Return [X, Y] of the center of cell containing provided text 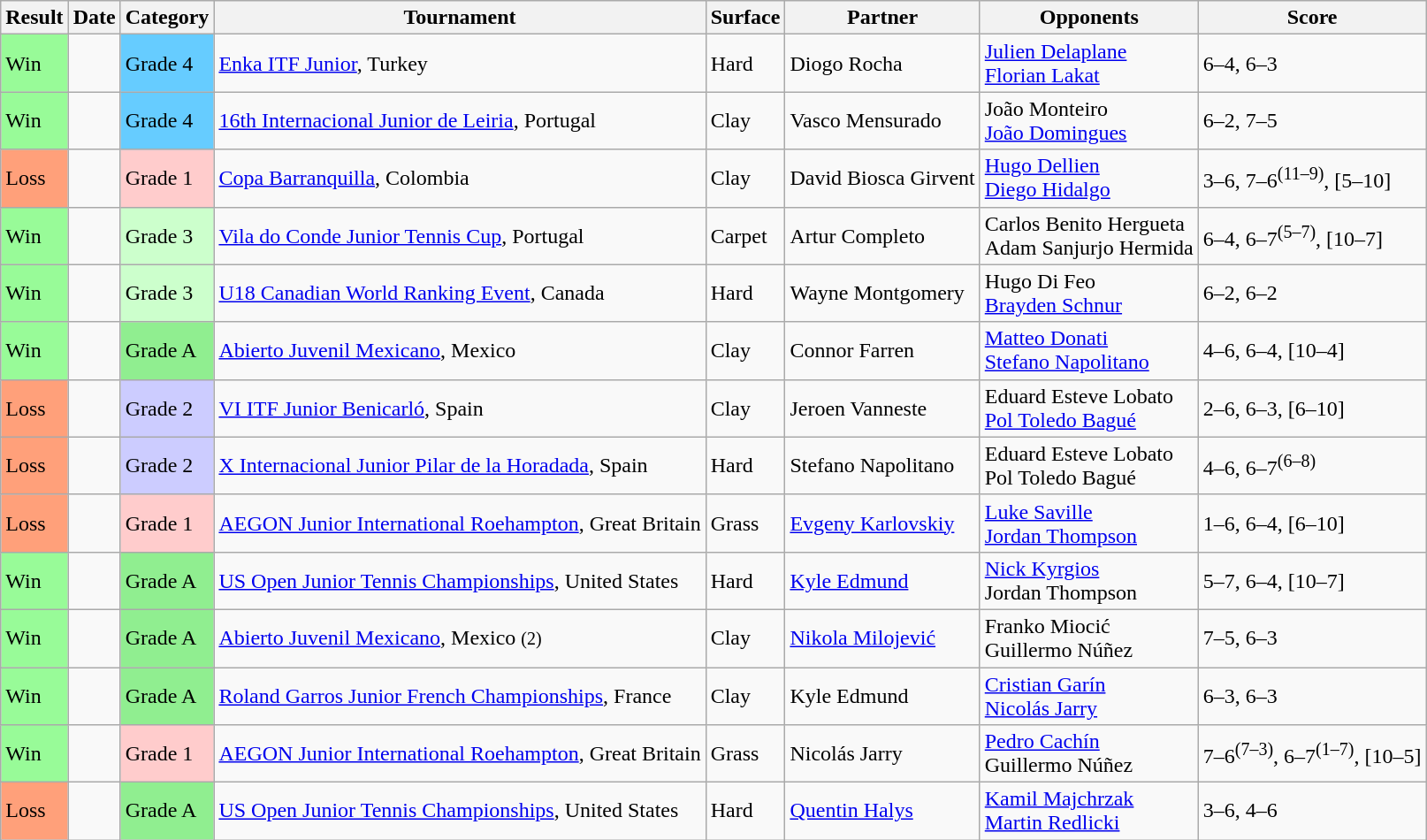
Copa Barranquilla, Colombia [460, 179]
Enka ITF Junior, Turkey [460, 64]
2–6, 6–3, [6–10] [1312, 409]
Wayne Montgomery [882, 294]
Franko Miocić Guillermo Núñez [1089, 638]
6–2, 7–5 [1312, 120]
3–6, 7–6(11–9), [5–10] [1312, 179]
6–4, 6–7(5–7), [10–7] [1312, 235]
Julien Delaplane Florian Lakat [1089, 64]
7–5, 6–3 [1312, 638]
Carlos Benito Hergueta Adam Sanjurjo Hermida [1089, 235]
Vasco Mensurado [882, 120]
4–6, 6–7(6–8) [1312, 465]
6–2, 6–2 [1312, 294]
David Biosca Girvent [882, 179]
Vila do Conde Junior Tennis Cup, Portugal [460, 235]
Opponents [1089, 18]
Artur Completo [882, 235]
Pedro Cachín Guillermo Núñez [1089, 753]
5–7, 6–4, [10–7] [1312, 580]
Tournament [460, 18]
Luke Saville Jordan Thompson [1089, 523]
Category [167, 18]
Stefano Napolitano [882, 465]
Abierto Juvenil Mexicano, Mexico [460, 350]
Score [1312, 18]
Abierto Juvenil Mexicano, Mexico (2) [460, 638]
Carpet [745, 235]
Hugo Di Feo Brayden Schnur [1089, 294]
Roland Garros Junior French Championships, France [460, 695]
Nikola Milojević [882, 638]
Date [94, 18]
Matteo Donati Stefano Napolitano [1089, 350]
6–4, 6–3 [1312, 64]
Hugo Dellien Diego Hidalgo [1089, 179]
Diogo Rocha [882, 64]
4–6, 6–4, [10–4] [1312, 350]
Quentin Halys [882, 812]
Connor Farren [882, 350]
Kamil Majchrzak Martin Redlicki [1089, 812]
Result [34, 18]
7–6(7–3), 6–7(1–7), [10–5] [1312, 753]
Nick Kyrgios Jordan Thompson [1089, 580]
VI ITF Junior Benicarló, Spain [460, 409]
3–6, 4–6 [1312, 812]
Evgeny Karlovskiy [882, 523]
U18 Canadian World Ranking Event, Canada [460, 294]
1–6, 6–4, [6–10] [1312, 523]
Nicolás Jarry [882, 753]
16th Internacional Junior de Leiria, Portugal [460, 120]
X Internacional Junior Pilar de la Horadada, Spain [460, 465]
Partner [882, 18]
Cristian Garín Nicolás Jarry [1089, 695]
Surface [745, 18]
João Monteiro João Domingues [1089, 120]
Jeroen Vanneste [882, 409]
6–3, 6–3 [1312, 695]
